Capture the cell that displays the provided text and extract its (x, y) central coordinate. 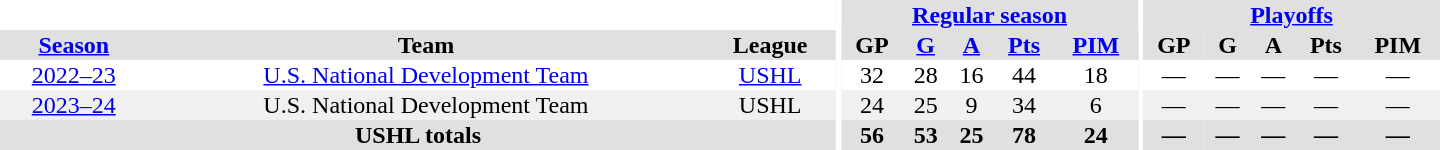
16 (972, 75)
Regular season (990, 15)
Playoffs (1292, 15)
Season (74, 45)
78 (1024, 135)
34 (1024, 105)
56 (872, 135)
2023–24 (74, 105)
28 (926, 75)
Team (426, 45)
USHL totals (418, 135)
18 (1096, 75)
2022–23 (74, 75)
League (770, 45)
9 (972, 105)
53 (926, 135)
6 (1096, 105)
44 (1024, 75)
32 (872, 75)
